Extract the [x, y] coordinate from the center of the cell holding the provided text.  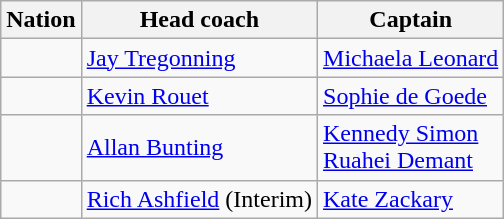
Captain [411, 20]
Kennedy SimonRuahei Demant [411, 148]
Rich Ashfield (Interim) [199, 199]
Allan Bunting [199, 148]
Sophie de Goede [411, 96]
Nation [41, 20]
Kevin Rouet [199, 96]
Kate Zackary [411, 199]
Head coach [199, 20]
Jay Tregonning [199, 58]
Michaela Leonard [411, 58]
